From the cell containing the given text, extract its center point as [x, y] coordinate. 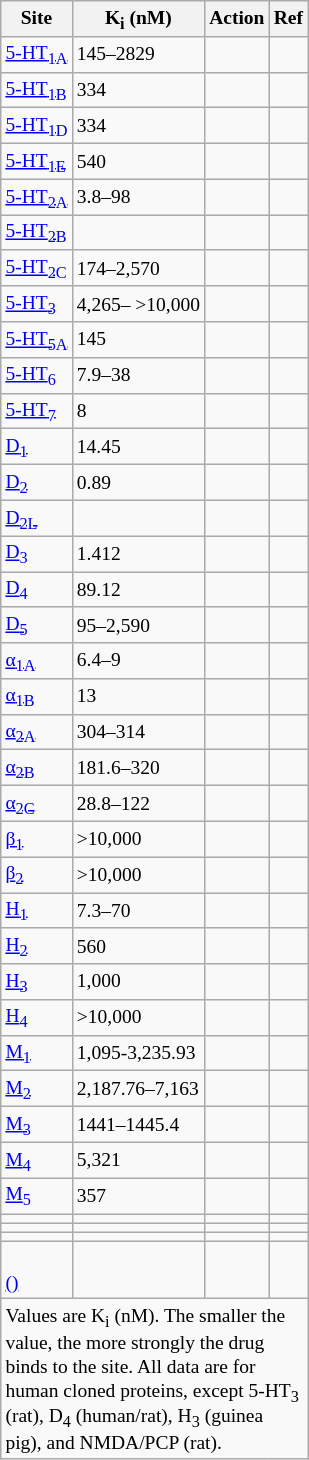
0.89 [138, 482]
H1 [36, 911]
H3 [36, 982]
D3 [36, 554]
6.4–9 [138, 661]
13 [138, 697]
145 [138, 340]
5-HT1B [36, 90]
α2A [36, 732]
2,187.76–7,163 [138, 1089]
14.45 [138, 447]
5-HT3 [36, 304]
5-HT1E [36, 161]
5-HT1D [36, 126]
Ki (nM) [138, 19]
Ref [288, 19]
Action [238, 19]
D1 [36, 447]
357 [138, 1196]
95–2,590 [138, 625]
5-HT2C [36, 268]
α1B [36, 697]
β2 [36, 875]
5-HT1A [36, 54]
1.412 [138, 554]
H2 [36, 946]
540 [138, 161]
β1 [36, 839]
D4 [36, 590]
5-HT6 [36, 375]
28.8–122 [138, 804]
5,321 [138, 1160]
() [36, 1270]
1,000 [138, 982]
7.9–38 [138, 375]
304–314 [138, 732]
D2L [36, 518]
D2 [36, 482]
4,265– >10,000 [138, 304]
M1 [36, 1053]
α2B [36, 768]
H4 [36, 1018]
5-HT2B [36, 233]
5-HT5A [36, 340]
5-HT7 [36, 411]
α2C [36, 804]
174–2,570 [138, 268]
181.6–320 [138, 768]
3.8–98 [138, 197]
M3 [36, 1125]
1441–1445.4 [138, 1125]
7.3–70 [138, 911]
89.12 [138, 590]
M5 [36, 1196]
D5 [36, 625]
M2 [36, 1089]
8 [138, 411]
M4 [36, 1160]
1,095-3,235.93 [138, 1053]
5-HT2A [36, 197]
α1A [36, 661]
145–2829 [138, 54]
560 [138, 946]
Site [36, 19]
